Pinpoint the cell where the given text exists, returning its (x, y) midpoint coordinate. 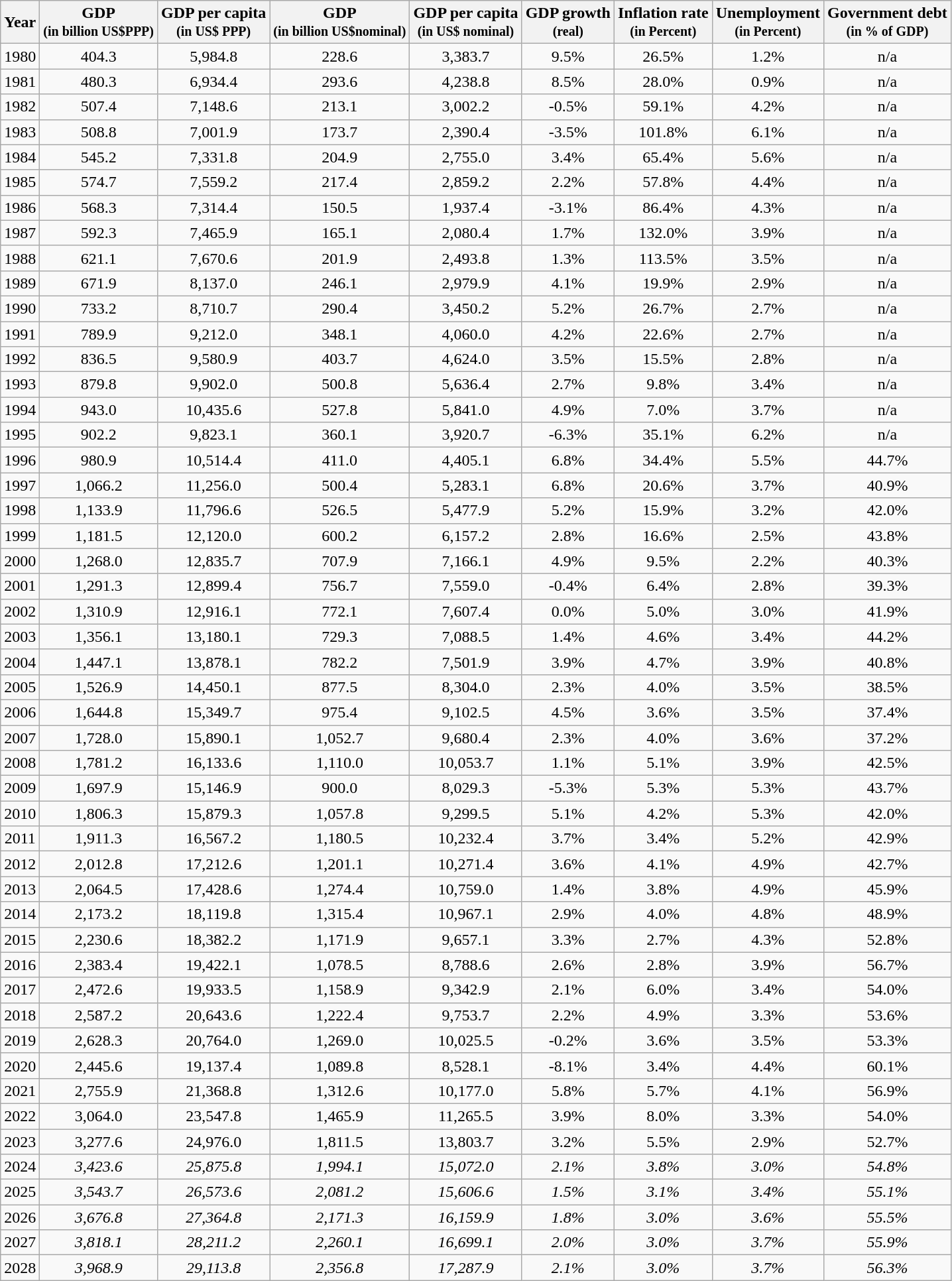
15,146.9 (213, 788)
1,937.4 (465, 208)
40.8% (888, 662)
55.5% (888, 1217)
6.2% (768, 435)
733.2 (99, 308)
15.9% (663, 511)
4,624.0 (465, 359)
60.1% (888, 1066)
1.1% (567, 763)
5,841.0 (465, 410)
7,559.0 (465, 586)
1,078.5 (339, 965)
Inflation rate(in Percent) (663, 23)
8,304.0 (465, 687)
16.6% (663, 536)
29,113.8 (213, 1268)
3,968.9 (99, 1268)
15,349.7 (213, 712)
9,342.9 (465, 990)
574.7 (99, 182)
1993 (20, 385)
527.8 (339, 410)
2,587.2 (99, 1015)
2,755.0 (465, 157)
10,967.1 (465, 914)
360.1 (339, 435)
40.3% (888, 561)
18,119.8 (213, 914)
2006 (20, 712)
6.0% (663, 990)
7,088.5 (465, 637)
1,465.9 (339, 1116)
2004 (20, 662)
1,201.1 (339, 864)
877.5 (339, 687)
43.8% (888, 536)
9,823.1 (213, 435)
2,081.2 (339, 1192)
2003 (20, 637)
12,120.0 (213, 536)
6.1% (768, 132)
600.2 (339, 536)
26,573.6 (213, 1192)
1983 (20, 132)
201.9 (339, 258)
2,080.4 (465, 233)
2007 (20, 738)
836.5 (99, 359)
1,222.4 (339, 1015)
1.7% (567, 233)
-3.5% (567, 132)
5,636.4 (465, 385)
19,933.5 (213, 990)
9,212.0 (213, 334)
3,920.7 (465, 435)
7,314.4 (213, 208)
293.6 (339, 82)
2014 (20, 914)
10,053.7 (465, 763)
1994 (20, 410)
943.0 (99, 410)
204.9 (339, 157)
1987 (20, 233)
40.9% (888, 485)
2013 (20, 889)
10,232.4 (465, 839)
15,606.6 (465, 1192)
2,260.1 (339, 1243)
782.2 (339, 662)
2,383.4 (99, 965)
1,781.2 (99, 763)
789.9 (99, 334)
15,879.3 (213, 814)
1,447.1 (99, 662)
GDP per capita(in US$ nominal) (465, 23)
1,644.8 (99, 712)
15,890.1 (213, 738)
1,171.9 (339, 940)
1991 (20, 334)
8,137.0 (213, 283)
35.1% (663, 435)
592.3 (99, 233)
1984 (20, 157)
27,364.8 (213, 1217)
Unemployment(in Percent) (768, 23)
12,916.1 (213, 611)
10,435.6 (213, 410)
5,477.9 (465, 511)
1,052.7 (339, 738)
1,291.3 (99, 586)
526.5 (339, 511)
508.8 (99, 132)
8.5% (567, 82)
2,472.6 (99, 990)
7,331.8 (213, 157)
2022 (20, 1116)
3.1% (663, 1192)
2018 (20, 1015)
5.0% (663, 611)
3,002.2 (465, 107)
1,312.6 (339, 1091)
10,759.0 (465, 889)
1,181.5 (99, 536)
1,994.1 (339, 1167)
4.7% (663, 662)
54.8% (888, 1167)
6.4% (663, 586)
2017 (20, 990)
173.7 (339, 132)
621.1 (99, 258)
1,728.0 (99, 738)
6,157.2 (465, 536)
3,450.2 (465, 308)
1992 (20, 359)
22.6% (663, 334)
24,976.0 (213, 1141)
4.5% (567, 712)
-0.2% (567, 1040)
975.4 (339, 712)
2,445.6 (99, 1066)
2008 (20, 763)
3,543.7 (99, 1192)
Government debt(in % of GDP) (888, 23)
14,450.1 (213, 687)
3,676.8 (99, 1217)
15.5% (663, 359)
1981 (20, 82)
7,607.4 (465, 611)
9,902.0 (213, 385)
56.9% (888, 1091)
2011 (20, 839)
2019 (20, 1040)
2016 (20, 965)
45.9% (888, 889)
2026 (20, 1217)
55.1% (888, 1192)
25,875.8 (213, 1167)
10,025.5 (465, 1040)
480.3 (99, 82)
707.9 (339, 561)
13,180.1 (213, 637)
5,984.8 (213, 56)
7,465.9 (213, 233)
729.3 (339, 637)
GDP(in billion US$nominal) (339, 23)
2020 (20, 1066)
11,796.6 (213, 511)
GDP(in billion US$PPP) (99, 23)
19,422.1 (213, 965)
980.9 (99, 460)
2023 (20, 1141)
1985 (20, 182)
-0.5% (567, 107)
348.1 (339, 334)
507.4 (99, 107)
28.0% (663, 82)
879.8 (99, 385)
4,060.0 (465, 334)
7,501.9 (465, 662)
19.9% (663, 283)
3,423.6 (99, 1167)
7,148.6 (213, 107)
545.2 (99, 157)
1,269.0 (339, 1040)
10,514.4 (213, 460)
217.4 (339, 182)
21,368.8 (213, 1091)
18,382.2 (213, 940)
1.3% (567, 258)
13,803.7 (465, 1141)
1,697.9 (99, 788)
404.3 (99, 56)
2,173.2 (99, 914)
42.5% (888, 763)
2027 (20, 1243)
20,764.0 (213, 1040)
44.2% (888, 637)
1989 (20, 283)
2,979.9 (465, 283)
55.9% (888, 1243)
12,899.4 (213, 586)
772.1 (339, 611)
500.4 (339, 485)
2.5% (768, 536)
17,212.6 (213, 864)
44.7% (888, 460)
53.3% (888, 1040)
7,001.9 (213, 132)
1,158.9 (339, 990)
42.9% (888, 839)
1,274.4 (339, 889)
1996 (20, 460)
23,547.8 (213, 1116)
246.1 (339, 283)
17,428.6 (213, 889)
1995 (20, 435)
150.5 (339, 208)
9,102.5 (465, 712)
902.2 (99, 435)
1,806.3 (99, 814)
2.0% (567, 1243)
213.1 (339, 107)
2,064.5 (99, 889)
165.1 (339, 233)
5.7% (663, 1091)
2025 (20, 1192)
86.4% (663, 208)
11,256.0 (213, 485)
52.7% (888, 1141)
2.6% (567, 965)
11,265.5 (465, 1116)
2002 (20, 611)
57.8% (663, 182)
7,670.6 (213, 258)
7,166.1 (465, 561)
53.6% (888, 1015)
5.6% (768, 157)
20,643.6 (213, 1015)
1,356.1 (99, 637)
1,526.9 (99, 687)
-5.3% (567, 788)
16,133.6 (213, 763)
10,177.0 (465, 1091)
1988 (20, 258)
2000 (20, 561)
-3.1% (567, 208)
7,559.2 (213, 182)
113.5% (663, 258)
GDP per capita(in US$ PPP) (213, 23)
3,277.6 (99, 1141)
2,012.8 (99, 864)
56.7% (888, 965)
1,066.2 (99, 485)
52.8% (888, 940)
65.4% (663, 157)
2009 (20, 788)
48.9% (888, 914)
9,680.4 (465, 738)
5.8% (567, 1091)
2,230.6 (99, 940)
10,271.4 (465, 864)
1990 (20, 308)
3,383.7 (465, 56)
41.9% (888, 611)
1.8% (567, 1217)
8,528.1 (465, 1066)
16,567.2 (213, 839)
6,934.4 (213, 82)
3,064.0 (99, 1116)
16,159.9 (465, 1217)
-6.3% (567, 435)
1,133.9 (99, 511)
1,911.3 (99, 839)
9,580.9 (213, 359)
1,110.0 (339, 763)
9.8% (663, 385)
2,859.2 (465, 182)
26.7% (663, 308)
1,089.8 (339, 1066)
2021 (20, 1091)
56.3% (888, 1268)
37.2% (888, 738)
26.5% (663, 56)
756.7 (339, 586)
228.6 (339, 56)
9,299.5 (465, 814)
37.4% (888, 712)
132.0% (663, 233)
568.3 (99, 208)
Year (20, 23)
1,057.8 (339, 814)
9,657.1 (465, 940)
3,818.1 (99, 1243)
1.5% (567, 1192)
900.0 (339, 788)
2010 (20, 814)
1,180.5 (339, 839)
19,137.4 (213, 1066)
1,811.5 (339, 1141)
20.6% (663, 485)
290.4 (339, 308)
1997 (20, 485)
1.2% (768, 56)
671.9 (99, 283)
8,788.6 (465, 965)
1986 (20, 208)
0.9% (768, 82)
9,753.7 (465, 1015)
43.7% (888, 788)
411.0 (339, 460)
1980 (20, 56)
59.1% (663, 107)
403.7 (339, 359)
8.0% (663, 1116)
1998 (20, 511)
GDP growth(real) (567, 23)
42.7% (888, 864)
-8.1% (567, 1066)
38.5% (888, 687)
2,171.3 (339, 1217)
0.0% (567, 611)
1,310.9 (99, 611)
2,755.9 (99, 1091)
16,699.1 (465, 1243)
2,356.8 (339, 1268)
2,493.8 (465, 258)
5,283.1 (465, 485)
39.3% (888, 586)
17,287.9 (465, 1268)
2,390.4 (465, 132)
-0.4% (567, 586)
8,710.7 (213, 308)
7.0% (663, 410)
2001 (20, 586)
4.8% (768, 914)
13,878.1 (213, 662)
1,315.4 (339, 914)
2024 (20, 1167)
2005 (20, 687)
1,268.0 (99, 561)
1982 (20, 107)
2,628.3 (99, 1040)
2028 (20, 1268)
4,405.1 (465, 460)
2015 (20, 940)
4.6% (663, 637)
4,238.8 (465, 82)
15,072.0 (465, 1167)
2012 (20, 864)
1999 (20, 536)
34.4% (663, 460)
12,835.7 (213, 561)
28,211.2 (213, 1243)
500.8 (339, 385)
8,029.3 (465, 788)
101.8% (663, 132)
